Find where the given text appears and provide that cell's center as (X, Y) coordinate. 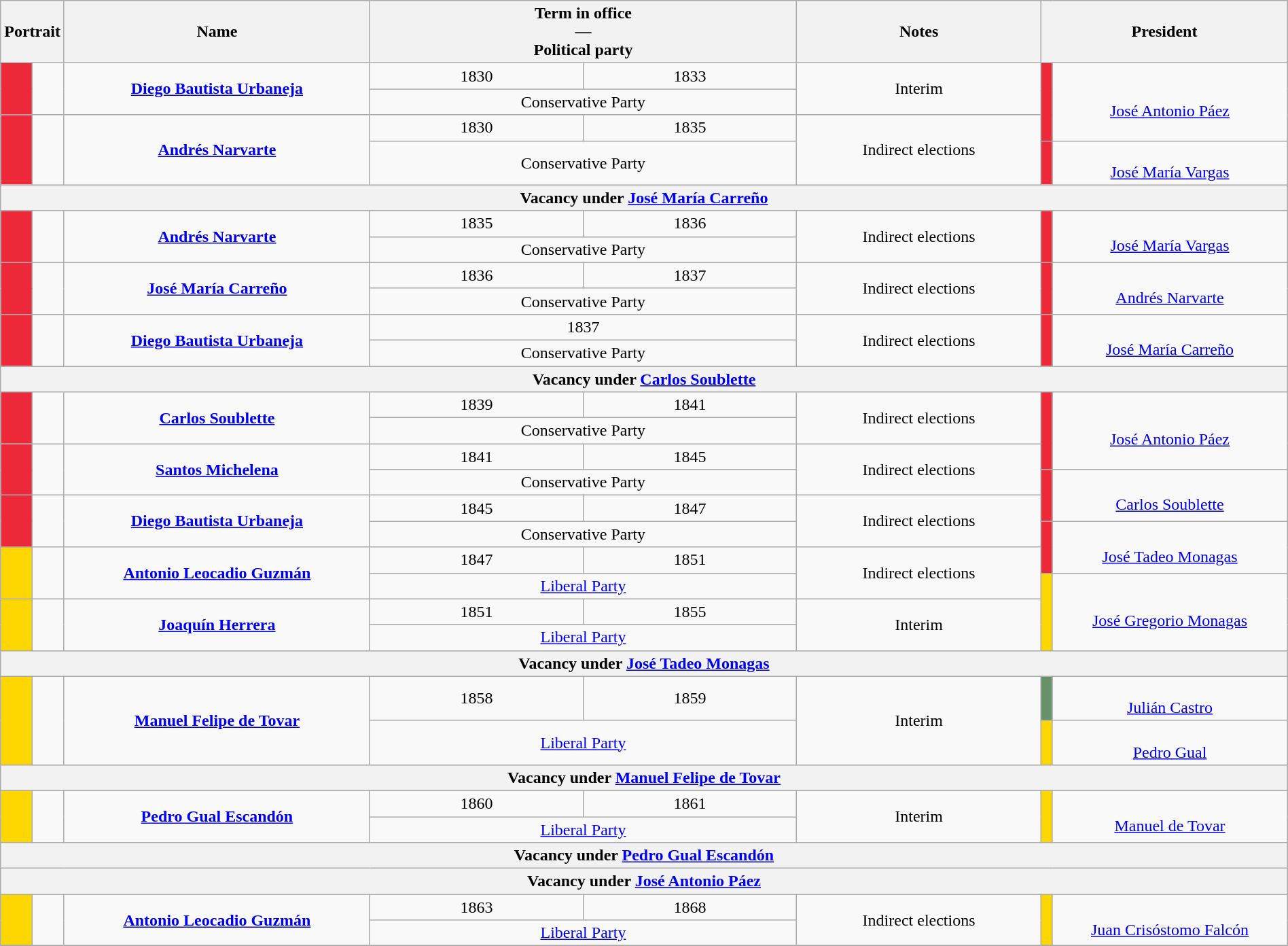
Vacancy under José María Carreño (644, 198)
Joaquín Herrera (217, 625)
José Gregorio Monagas (1170, 612)
Manuel Felipe de Tovar (217, 720)
Notes (919, 32)
1861 (690, 803)
Vacancy under Pedro Gual Escandón (644, 856)
1858 (476, 699)
Vacancy under José Antonio Páez (644, 881)
Julián Castro (1170, 699)
José Tadeo Monagas (1170, 547)
President (1164, 32)
Manuel de Tovar (1170, 816)
Santos Michelena (217, 470)
1860 (476, 803)
Vacancy under Manuel Felipe de Tovar (644, 777)
Vacancy under José Tadeo Monagas (644, 663)
Portrait (33, 32)
Name (217, 32)
Juan Crisóstomo Falcón (1170, 920)
1855 (690, 612)
1859 (690, 699)
1863 (476, 907)
Vacancy under Carlos Soublette (644, 379)
Pedro Gual (1170, 742)
1868 (690, 907)
Term in office—Political party (583, 32)
1839 (476, 405)
Pedro Gual Escandón (217, 816)
1833 (690, 76)
